Output the [X, Y] coordinate of the center of the cell containing the given text.  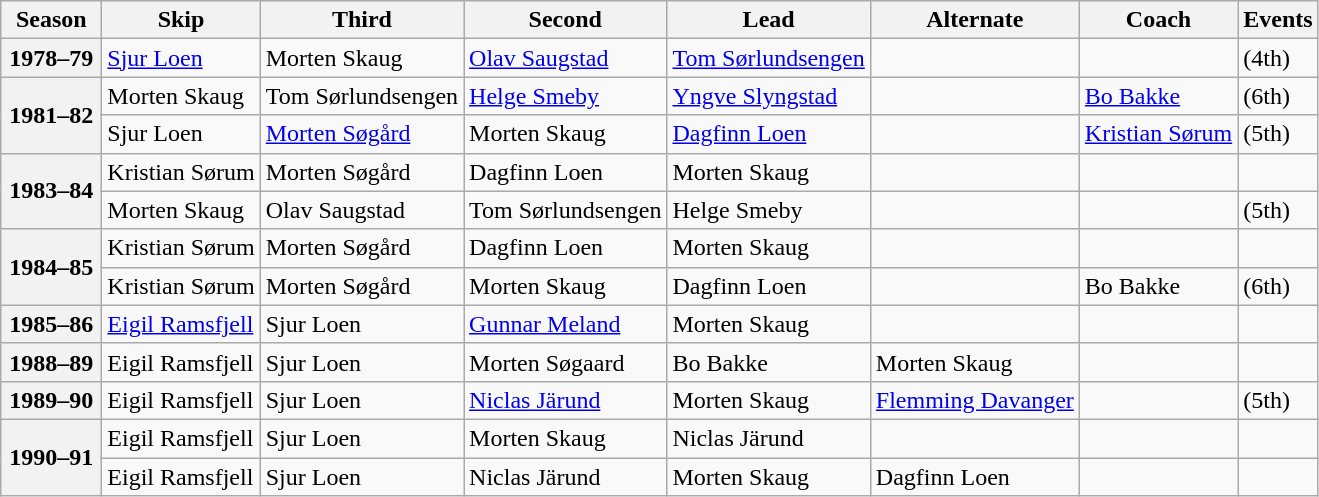
1981–82 [52, 115]
1990–91 [52, 457]
1978–79 [52, 58]
Morten Søgaard [566, 362]
1988–89 [52, 362]
Lead [768, 20]
Alternate [974, 20]
Events [1278, 20]
1983–84 [52, 191]
1984–85 [52, 267]
1985–86 [52, 324]
Second [566, 20]
Season [52, 20]
Skip [181, 20]
(4th) [1278, 58]
Yngve Slyngstad [768, 96]
Coach [1158, 20]
Flemming Davanger [974, 400]
1989–90 [52, 400]
Third [362, 20]
Gunnar Meland [566, 324]
